Find where the given text appears and provide that cell's center as (X, Y) coordinate. 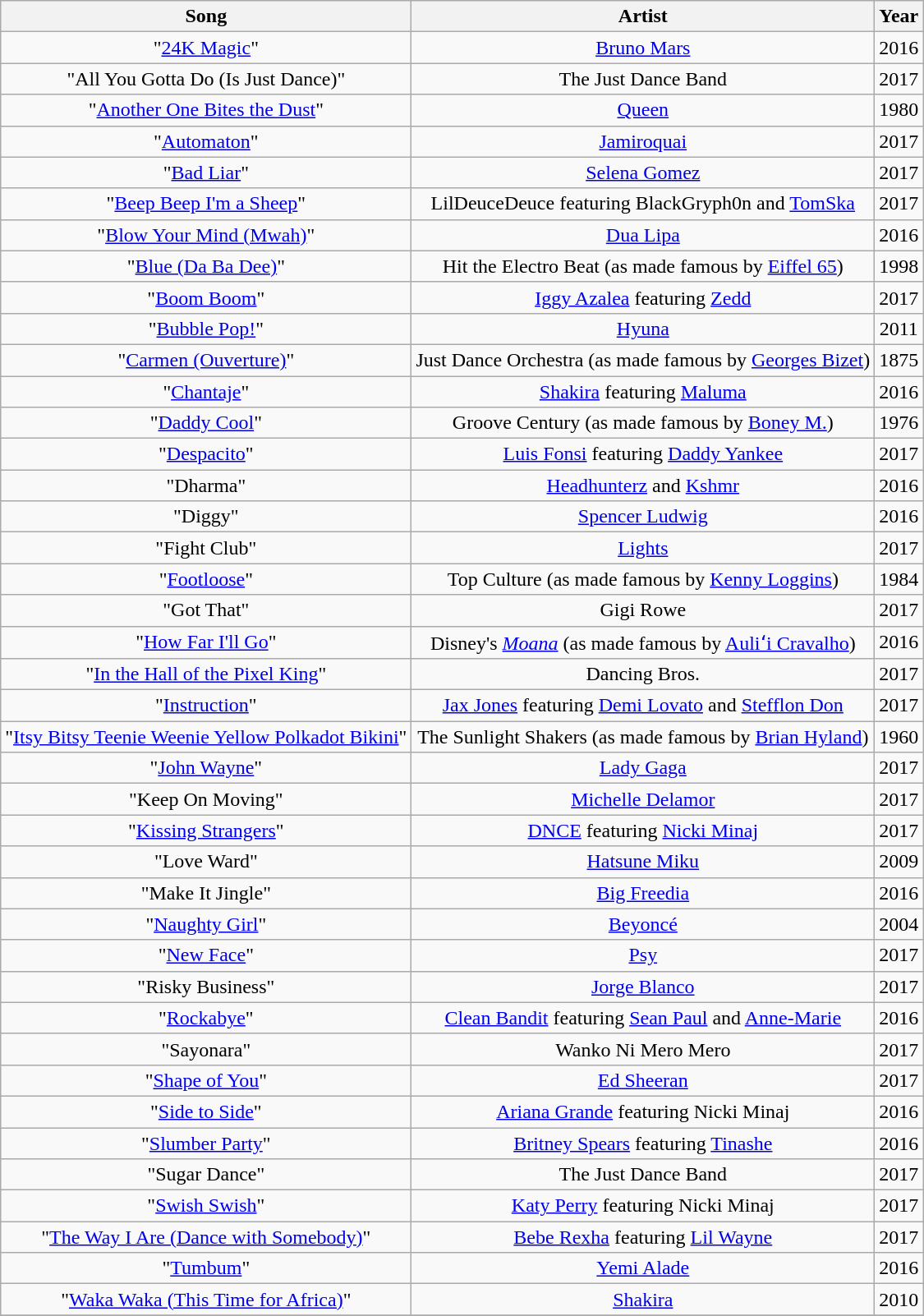
"Naughty Girl" (206, 924)
1875 (899, 360)
"In the Hall of the Pixel King" (206, 674)
"Make It Jingle" (206, 893)
"Keep On Moving" (206, 799)
"New Face" (206, 955)
"24K Magic" (206, 48)
Lady Gaga (643, 768)
"Rockabye" (206, 1018)
Michelle Delamor (643, 799)
Luis Fonsi featuring Daddy Yankee (643, 454)
DNCE featuring Nicki Minaj (643, 831)
1998 (899, 266)
Lights (643, 548)
Dancing Bros. (643, 674)
Gigi Rowe (643, 610)
Jax Jones featuring Demi Lovato and Stefflon Don (643, 706)
Wanko Ni Mero Mero (643, 1049)
2004 (899, 924)
1980 (899, 110)
"Beep Beep I'm a Sheep" (206, 204)
"Itsy Bitsy Teenie Weenie Yellow Polkadot Bikini" (206, 737)
Jorge Blanco (643, 987)
Artist (643, 16)
"Blue (Da Ba Dee)" (206, 266)
"Love Ward" (206, 862)
"Instruction" (206, 706)
Bebe Rexha featuring Lil Wayne (643, 1237)
Psy (643, 955)
"Side to Side" (206, 1111)
"Fight Club" (206, 548)
Spencer Ludwig (643, 517)
Britney Spears featuring Tinashe (643, 1143)
Hyuna (643, 329)
"Blow Your Mind (Mwah)" (206, 235)
"Kissing Strangers" (206, 831)
"Another One Bites the Dust" (206, 110)
"Shape of You" (206, 1080)
Song (206, 16)
1976 (899, 423)
"How Far I'll Go" (206, 642)
"Bad Liar" (206, 173)
Big Freedia (643, 893)
Hatsune Miku (643, 862)
"The Way I Are (Dance with Somebody)" (206, 1237)
"Daddy Cool" (206, 423)
Katy Perry featuring Nicki Minaj (643, 1206)
"Waka Waka (This Time for Africa)" (206, 1300)
Year (899, 16)
"Bubble Pop!" (206, 329)
"Chantaje" (206, 392)
Shakira featuring Maluma (643, 392)
Ed Sheeran (643, 1080)
"Diggy" (206, 517)
Just Dance Orchestra (as made famous by Georges Bizet) (643, 360)
"Swish Swish" (206, 1206)
Hit the Electro Beat (as made famous by Eiffel 65) (643, 266)
"Dharma" (206, 485)
Top Culture (as made famous by Kenny Loggins) (643, 579)
Clean Bandit featuring Sean Paul and Anne-Marie (643, 1018)
The Sunlight Shakers (as made famous by Brian Hyland) (643, 737)
"All You Gotta Do (Is Just Dance)" (206, 79)
"Slumber Party" (206, 1143)
"Footloose" (206, 579)
Groove Century (as made famous by Boney M.) (643, 423)
Headhunterz and Kshmr (643, 485)
Bruno Mars (643, 48)
"Tumbum" (206, 1268)
1960 (899, 737)
Shakira (643, 1300)
"Carmen (Ouverture)" (206, 360)
1984 (899, 579)
"Automaton" (206, 141)
Selena Gomez (643, 173)
Queen (643, 110)
Disney's Moana (as made famous by Auliʻi Cravalho) (643, 642)
LilDeuceDeuce featuring BlackGryph0n and TomSka (643, 204)
Jamiroquai (643, 141)
"Risky Business" (206, 987)
"Despacito" (206, 454)
"Boom Boom" (206, 297)
"John Wayne" (206, 768)
"Sugar Dance" (206, 1175)
Ariana Grande featuring Nicki Minaj (643, 1111)
Iggy Azalea featuring Zedd (643, 297)
"Got That" (206, 610)
Dua Lipa (643, 235)
2009 (899, 862)
2011 (899, 329)
2010 (899, 1300)
Beyoncé (643, 924)
Yemi Alade (643, 1268)
"Sayonara" (206, 1049)
